Find where the given text appears and provide that cell's center as (X, Y) coordinate. 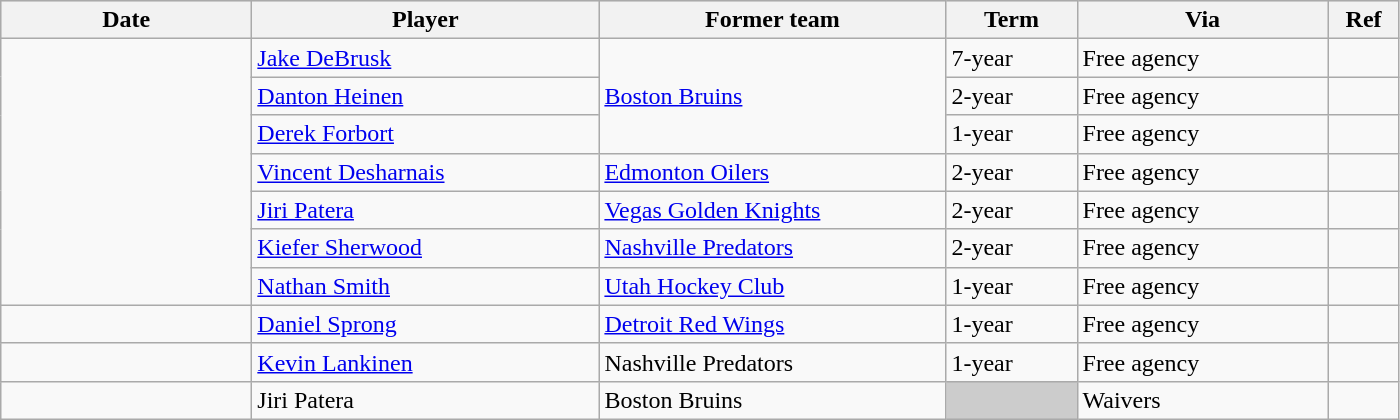
Nathan Smith (426, 286)
Daniel Sprong (426, 324)
Player (426, 20)
Via (1202, 20)
Vincent Desharnais (426, 172)
Edmonton Oilers (772, 172)
Kevin Lankinen (426, 362)
Waivers (1202, 400)
Former team (772, 20)
Date (126, 20)
7-year (1012, 58)
Detroit Red Wings (772, 324)
Ref (1364, 20)
Derek Forbort (426, 134)
Utah Hockey Club (772, 286)
Term (1012, 20)
Danton Heinen (426, 96)
Kiefer Sherwood (426, 248)
Jake DeBrusk (426, 58)
Vegas Golden Knights (772, 210)
